Detect which cell encompasses the target text, then output its [X, Y] center coordinate. 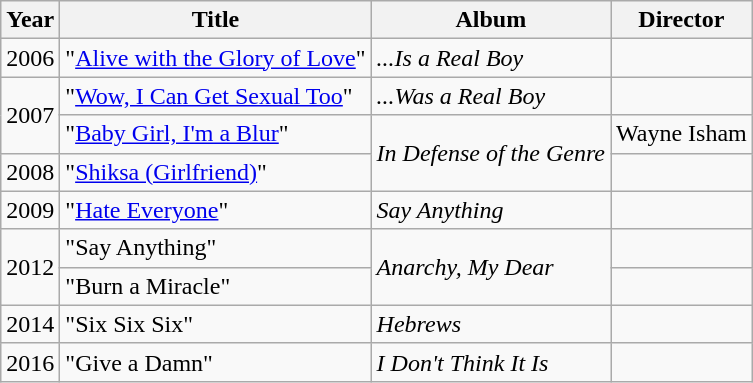
Hebrews [490, 324]
"Say Anything" [216, 248]
In Defense of the Genre [490, 153]
Director [682, 20]
"Give a Damn" [216, 362]
2009 [30, 210]
"Wow, I Can Get Sexual Too" [216, 96]
2007 [30, 115]
Say Anything [490, 210]
2006 [30, 58]
I Don't Think It Is [490, 362]
2008 [30, 172]
Album [490, 20]
2014 [30, 324]
2012 [30, 267]
...Was a Real Boy [490, 96]
"Alive with the Glory of Love" [216, 58]
Year [30, 20]
"Six Six Six" [216, 324]
Title [216, 20]
"Burn a Miracle" [216, 286]
"Baby Girl, I'm a Blur" [216, 134]
Wayne Isham [682, 134]
Anarchy, My Dear [490, 267]
"Shiksa (Girlfriend)" [216, 172]
...Is a Real Boy [490, 58]
"Hate Everyone" [216, 210]
2016 [30, 362]
